Output the [X, Y] coordinate of the center of the cell containing the given text.  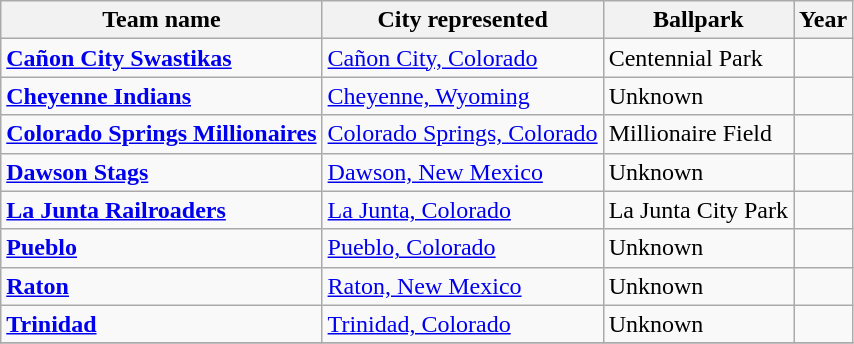
Cheyenne, Wyoming [462, 96]
Raton, New Mexico [462, 286]
Ballpark [698, 20]
Cheyenne Indians [162, 96]
Raton [162, 286]
Team name [162, 20]
Cañon City, Colorado [462, 58]
Colorado Springs Millionaires [162, 134]
Trinidad, Colorado [462, 324]
Colorado Springs, Colorado [462, 134]
Cañon City Swastikas [162, 58]
La Junta, Colorado [462, 210]
Centennial Park [698, 58]
Millionaire Field [698, 134]
Year [824, 20]
City represented [462, 20]
Pueblo, Colorado [462, 248]
Trinidad [162, 324]
La Junta City Park [698, 210]
La Junta Railroaders [162, 210]
Dawson Stags [162, 172]
Pueblo [162, 248]
Dawson, New Mexico [462, 172]
